Identify which cell holds the provided text, then report its [x, y] central coordinate. 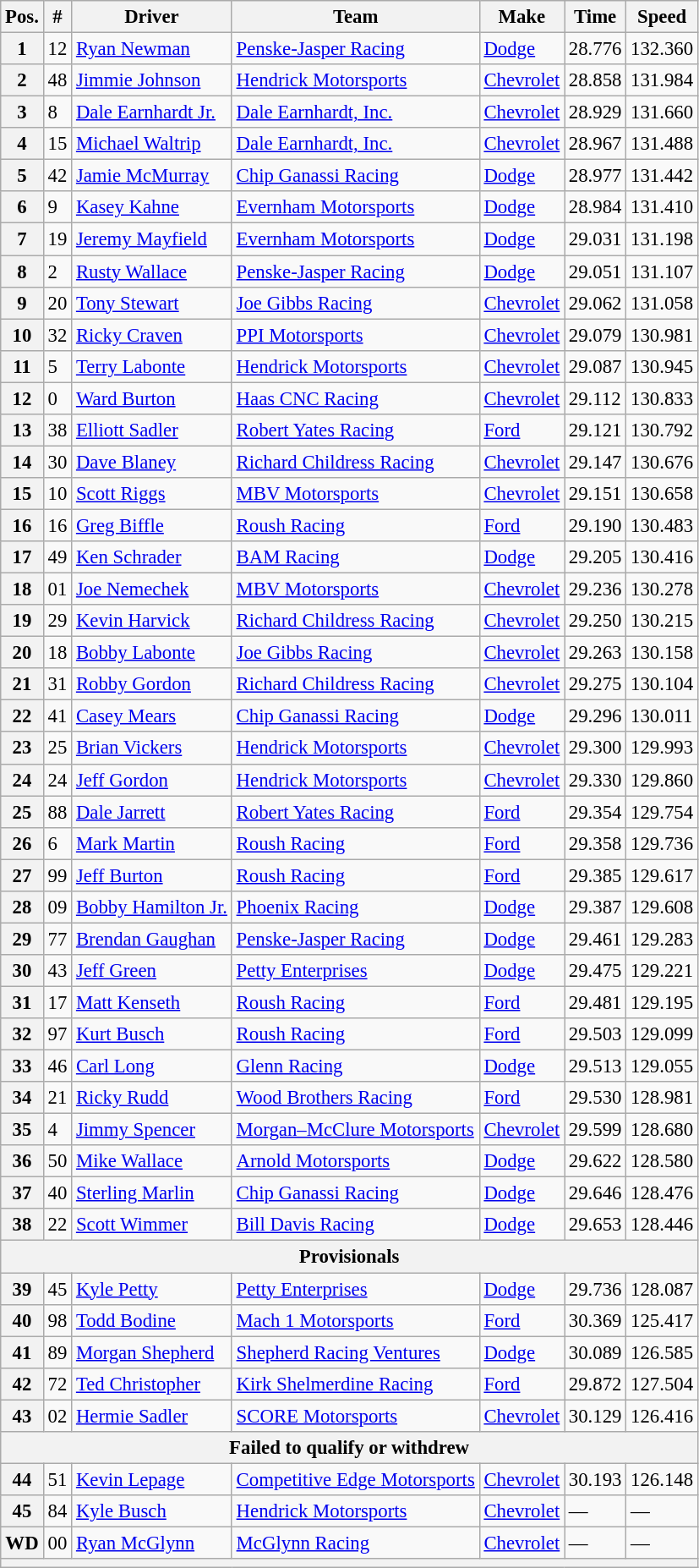
Kirk Shelmerdine Racing [355, 1384]
Dale Jarrett [152, 812]
126.148 [663, 1479]
Pos. [22, 17]
Jeff Burton [152, 875]
126.585 [663, 1352]
84 [57, 1511]
128.580 [663, 1161]
Ryan Newman [152, 49]
Scott Wimmer [152, 1225]
29.385 [595, 875]
129.736 [663, 843]
130.483 [663, 525]
26 [22, 843]
125.417 [663, 1320]
29.872 [595, 1384]
Time [595, 17]
33 [22, 1066]
Joe Nemechek [152, 589]
129.754 [663, 812]
130.278 [663, 589]
127.504 [663, 1384]
Bill Davis Racing [355, 1225]
131.058 [663, 303]
44 [22, 1479]
SCORE Motorsports [355, 1416]
Morgan–McClure Motorsports [355, 1130]
Jamie McMurray [152, 176]
Glenn Racing [355, 1066]
129.099 [663, 1034]
29.300 [595, 748]
131.442 [663, 176]
29.112 [595, 398]
Kevin Harvick [152, 621]
29.079 [595, 335]
28.776 [595, 49]
131.107 [663, 271]
29.296 [595, 716]
29.461 [595, 939]
Bobby Labonte [152, 653]
02 [57, 1416]
51 [57, 1479]
29.599 [595, 1130]
28.929 [595, 112]
50 [57, 1161]
Ricky Rudd [152, 1098]
09 [57, 907]
14 [22, 462]
89 [57, 1352]
29.051 [595, 271]
29.205 [595, 557]
Wood Brothers Racing [355, 1098]
Kyle Busch [152, 1511]
Tony Stewart [152, 303]
30.193 [595, 1479]
131.410 [663, 207]
29.503 [595, 1034]
39 [22, 1289]
Brendan Gaughan [152, 939]
29.481 [595, 1002]
128.087 [663, 1289]
Casey Mears [152, 716]
Terry Labonte [152, 366]
77 [57, 939]
Kevin Lepage [152, 1479]
128.981 [663, 1098]
Carl Long [152, 1066]
Ryan McGlynn [152, 1543]
1 [22, 49]
3 [22, 112]
Hermie Sadler [152, 1416]
Kasey Kahne [152, 207]
Team [355, 17]
28.858 [595, 80]
131.660 [663, 112]
98 [57, 1320]
49 [57, 557]
129.608 [663, 907]
# [57, 17]
130.945 [663, 366]
130.833 [663, 398]
Brian Vickers [152, 748]
37 [22, 1193]
29.736 [595, 1289]
129.617 [663, 875]
36 [22, 1161]
0 [57, 398]
28 [22, 907]
29.190 [595, 525]
Bobby Hamilton Jr. [152, 907]
129.055 [663, 1066]
Ward Burton [152, 398]
Jeremy Mayfield [152, 239]
Failed to qualify or withdrew [350, 1448]
Driver [152, 17]
Scott Riggs [152, 494]
29.646 [595, 1193]
29.087 [595, 366]
Greg Biffle [152, 525]
Competitive Edge Motorsports [355, 1479]
72 [57, 1384]
Make [522, 17]
128.446 [663, 1225]
Ted Christopher [152, 1384]
Michael Waltrip [152, 144]
Speed [663, 17]
Provisionals [350, 1257]
30.129 [595, 1416]
29.358 [595, 843]
30.089 [595, 1352]
130.658 [663, 494]
34 [22, 1098]
00 [57, 1543]
129.993 [663, 748]
Morgan Shepherd [152, 1352]
131.198 [663, 239]
Jeff Green [152, 971]
28.984 [595, 207]
48 [57, 80]
130.104 [663, 684]
Sterling Marlin [152, 1193]
29.236 [595, 589]
131.984 [663, 80]
01 [57, 589]
128.476 [663, 1193]
29.263 [595, 653]
Mike Wallace [152, 1161]
130.981 [663, 335]
Shepherd Racing Ventures [355, 1352]
Elliott Sadler [152, 430]
29.387 [595, 907]
131.488 [663, 144]
99 [57, 875]
130.158 [663, 653]
29.151 [595, 494]
Kurt Busch [152, 1034]
29.354 [595, 812]
Mark Martin [152, 843]
McGlynn Racing [355, 1543]
29.062 [595, 303]
29.475 [595, 971]
132.360 [663, 49]
29.530 [595, 1098]
Jeff Gordon [152, 780]
97 [57, 1034]
129.221 [663, 971]
46 [57, 1066]
27 [22, 875]
Mach 1 Motorsports [355, 1320]
29.330 [595, 780]
Matt Kenseth [152, 1002]
Ricky Craven [152, 335]
29.513 [595, 1066]
28.977 [595, 176]
129.283 [663, 939]
129.860 [663, 780]
WD [22, 1543]
130.792 [663, 430]
29.147 [595, 462]
130.416 [663, 557]
Todd Bodine [152, 1320]
7 [22, 239]
28.967 [595, 144]
Jimmy Spencer [152, 1130]
29.653 [595, 1225]
23 [22, 748]
130.676 [663, 462]
130.011 [663, 716]
29.622 [595, 1161]
30.369 [595, 1320]
Rusty Wallace [152, 271]
Robby Gordon [152, 684]
29.121 [595, 430]
Arnold Motorsports [355, 1161]
Haas CNC Racing [355, 398]
Ken Schrader [152, 557]
Dale Earnhardt Jr. [152, 112]
88 [57, 812]
128.680 [663, 1130]
Phoenix Racing [355, 907]
11 [22, 366]
BAM Racing [355, 557]
29.250 [595, 621]
Jimmie Johnson [152, 80]
Dave Blaney [152, 462]
13 [22, 430]
Kyle Petty [152, 1289]
29.031 [595, 239]
129.195 [663, 1002]
130.215 [663, 621]
126.416 [663, 1416]
PPI Motorsports [355, 335]
29.275 [595, 684]
35 [22, 1130]
